Extract the [X, Y] coordinate from the center of the cell holding the provided text.  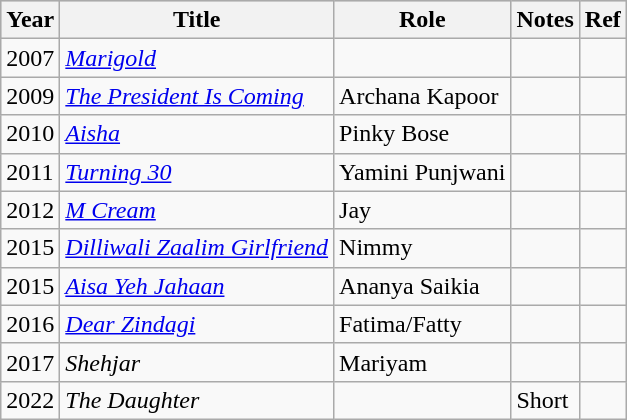
2011 [30, 172]
Title [197, 20]
Mariyam [422, 362]
Role [422, 20]
Aisha [197, 134]
Jay [422, 210]
M Cream [197, 210]
Pinky Bose [422, 134]
2022 [30, 400]
Marigold [197, 58]
Fatima/Fatty [422, 324]
Archana Kapoor [422, 96]
Nimmy [422, 248]
Year [30, 20]
Aisa Yeh Jahaan [197, 286]
Ref [602, 20]
Short [545, 400]
2007 [30, 58]
2016 [30, 324]
Dilliwali Zaalim Girlfriend [197, 248]
The Daughter [197, 400]
Notes [545, 20]
Yamini Punjwani [422, 172]
The President Is Coming [197, 96]
Ananya Saikia [422, 286]
2017 [30, 362]
2009 [30, 96]
Turning 30 [197, 172]
2012 [30, 210]
Shehjar [197, 362]
2010 [30, 134]
Dear Zindagi [197, 324]
